Return (X, Y) of the center of cell containing provided text 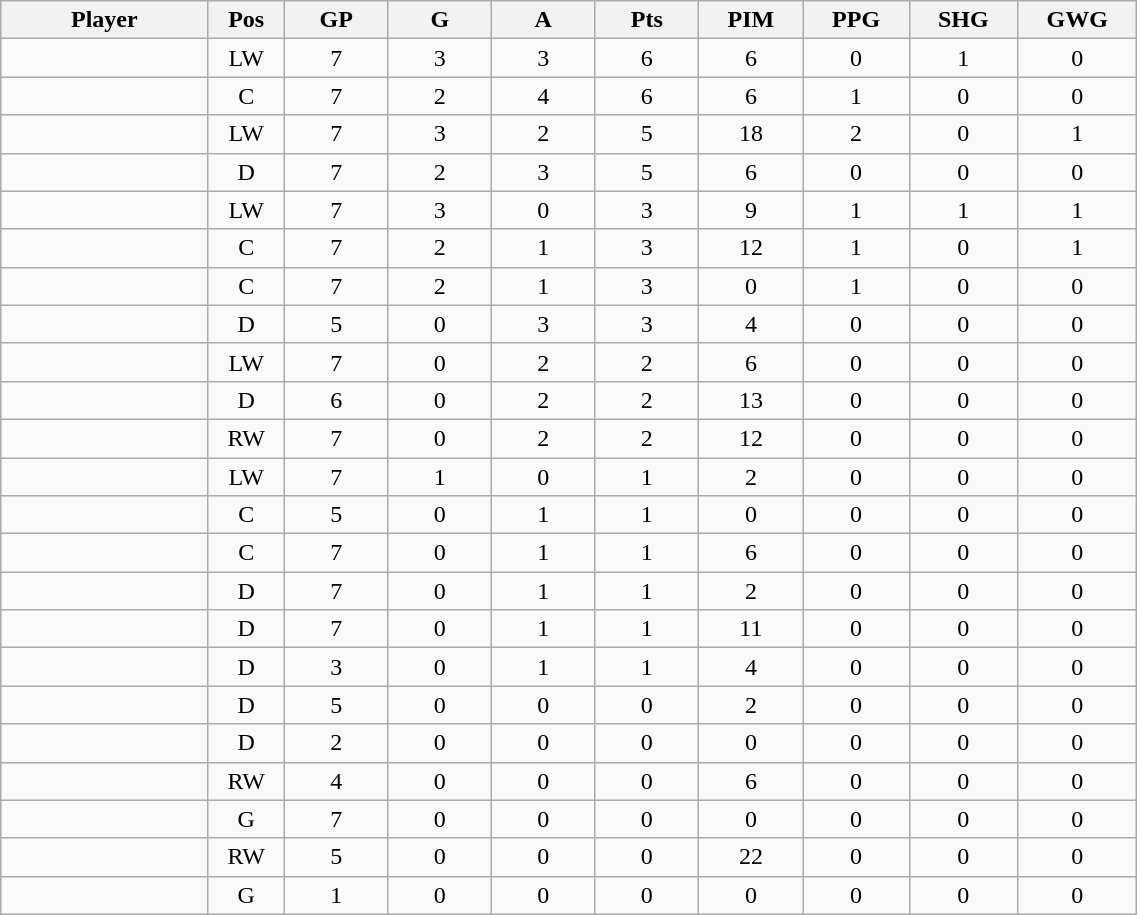
11 (752, 629)
PIM (752, 20)
Pos (246, 20)
SHG (964, 20)
13 (752, 400)
Player (104, 20)
18 (752, 134)
PPG (856, 20)
A (544, 20)
22 (752, 857)
GP (336, 20)
GWG (1078, 20)
9 (752, 210)
Pts (647, 20)
